From the cell containing the given text, extract its center point as (x, y) coordinate. 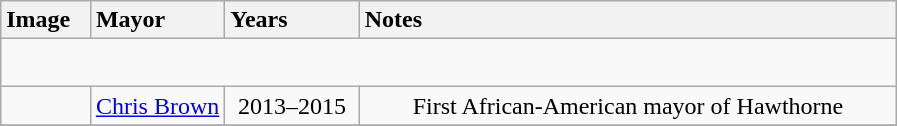
Mayor (157, 20)
Notes (628, 20)
Chris Brown (157, 106)
Image (46, 20)
2013–2015 (292, 106)
Years (292, 20)
First African-American mayor of Hawthorne (628, 106)
